Find where the given text appears and provide that cell's center as [x, y] coordinate. 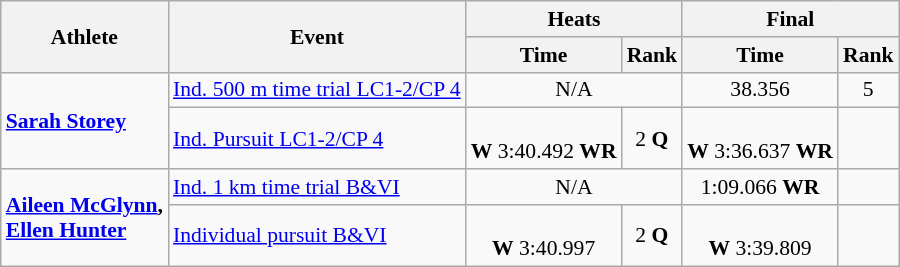
Athlete [84, 36]
W 3:40.492 WR [544, 138]
Ind. 1 km time trial B&VI [317, 187]
Ind. Pursuit LC1-2/CP 4 [317, 138]
W 3:36.637 WR [760, 138]
W 3:40.997 [544, 236]
Final [790, 19]
Event [317, 36]
38.356 [760, 90]
1:09.066 WR [760, 187]
Aileen McGlynn,Ellen Hunter [84, 218]
W 3:39.809 [760, 236]
5 [868, 90]
Individual pursuit B&VI [317, 236]
Ind. 500 m time trial LC1-2/CP 4 [317, 90]
Sarah Storey [84, 120]
Heats [574, 19]
